For the text-containing cell, return its midpoint in (x, y) coordinate format. 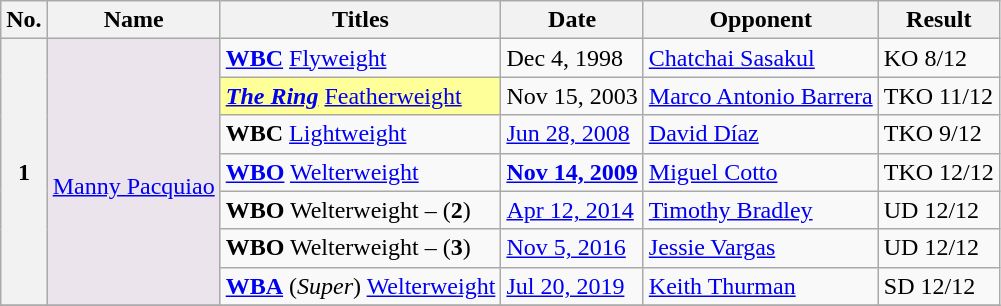
TKO 12/12 (938, 172)
WBO Welterweight – (3) (360, 248)
Timothy Bradley (760, 210)
Apr 12, 2014 (572, 210)
WBC Lightweight (360, 134)
Marco Antonio Barrera (760, 96)
The Ring Featherweight (360, 96)
1 (24, 172)
WBA (Super) Welterweight (360, 286)
Jun 28, 2008 (572, 134)
Chatchai Sasakul (760, 58)
Opponent (760, 20)
SD 12/12 (938, 286)
Name (134, 20)
WBC Flyweight (360, 58)
Date (572, 20)
Nov 15, 2003 (572, 96)
Result (938, 20)
Miguel Cotto (760, 172)
Titles (360, 20)
TKO 9/12 (938, 134)
TKO 11/12 (938, 96)
David Díaz (760, 134)
Manny Pacquiao (134, 172)
Nov 5, 2016 (572, 248)
Dec 4, 1998 (572, 58)
Keith Thurman (760, 286)
Jul 20, 2019 (572, 286)
Jessie Vargas (760, 248)
WBO Welterweight (360, 172)
Nov 14, 2009 (572, 172)
WBO Welterweight – (2) (360, 210)
KO 8/12 (938, 58)
No. (24, 20)
